Determine the [X, Y] coordinate at the center of the cell enclosing the given text.  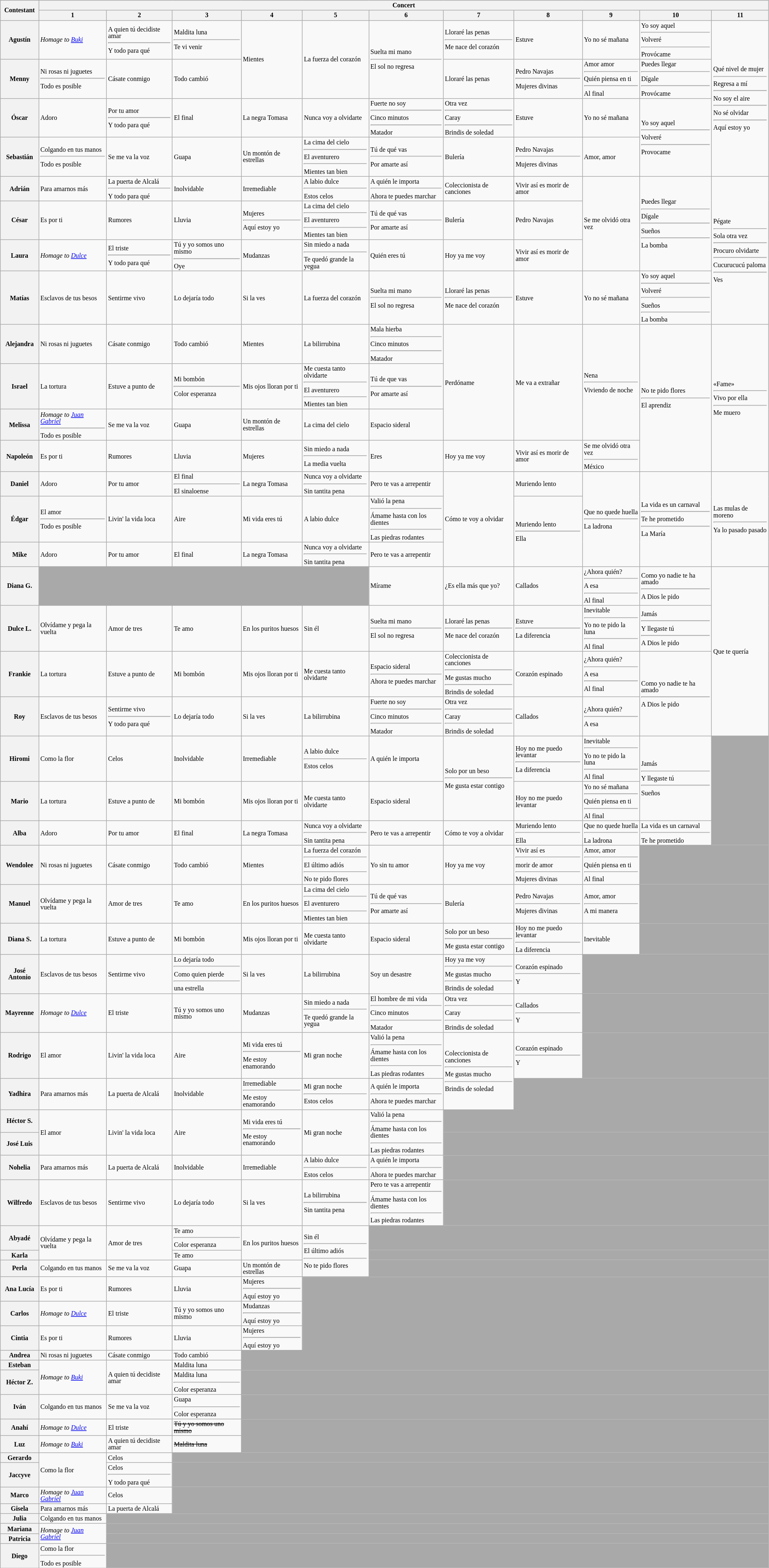
Soy un desastre [406, 974]
Wilfredo [20, 1202]
Lo dejaría todoComo quien pierdeuna estrella [207, 974]
Qué nivel de mujerRegresa a míNo soy el aireNo sé olvidarAquí estoy yo [740, 98]
Agustín [20, 39]
El hombre de mi vidaCinco minutosMatador [406, 1013]
JamásY llegaste túSueños [676, 778]
Se me olvidó otra vezMéxico [611, 456]
Marco [20, 1495]
Puedes llegarDígaleProvócame [676, 79]
José Antonio [20, 974]
La puerta de AlcaláY todo para qué [139, 189]
Hoy no me puedo levantar [548, 801]
5 [335, 15]
Jaccyve [20, 1475]
Mujeres [272, 456]
Perdóname [479, 382]
Mi bombónColor esperanza [207, 386]
JamásY llegaste túA Dios le pido [676, 628]
A quien tú decidiste amarY todo para qué [139, 39]
Andrea [20, 1355]
Mi vida eres tú [272, 519]
Amor, amorA mi manera [611, 903]
Colgando en tus manosTodo es posible [73, 156]
La vida es un carnavalTe he prometidoLa María [676, 519]
3 [207, 15]
IrremediableMe estoy enamorando [272, 1093]
Patricia [20, 1538]
Tú y yo somos uno mismoOye [207, 255]
Abyadé [20, 1237]
La cima del cielo [335, 425]
Sin miedo a nadaLa media vuelta [335, 456]
Rodrigo [20, 1055]
Diego [20, 1556]
Amor, amor [611, 156]
Que te quería [740, 651]
4 [272, 15]
«Fame»Vivo por ellaMe muero [740, 398]
Dulce L. [20, 628]
Mi gran nocheEstos celos [335, 1093]
Melissa [20, 425]
Diana G. [20, 586]
La fuerza del corazónEl último adiósNo te pido flores [335, 865]
Las mulas de morenoYa lo pasado pasado [740, 519]
Concert [404, 5]
Vivir así esmorir de amorMujeres divinas [548, 865]
Ana Lucía [20, 1289]
Mayrenne [20, 1013]
El finalEl sinaloense [207, 484]
Tú de que vasPor amarte así [406, 386]
Israel [20, 386]
CalladosY [548, 1013]
11 [740, 15]
Héctor S. [20, 1121]
Inevitable [611, 938]
7 [479, 15]
Mario [20, 801]
Frankie [20, 674]
Anahí [20, 1427]
Yo sin tu amor [406, 865]
Héctor Z. [20, 1382]
6 [406, 15]
Luz [20, 1444]
Pero te vas a arrepentirÁmame hasta con los dientesLas piedras rodantes [406, 1202]
Karla [20, 1255]
10 [676, 15]
Ni rosas ni juguetesTodo es posible [73, 79]
Matías [20, 298]
Laura [20, 255]
¿Ahora quién?A esa [611, 716]
Hiromi [20, 759]
Sebastián [20, 156]
Maldita lunaTe vi venir [207, 39]
El amorTodo es posible [73, 519]
Homage to Juan GabrielTodo es posible [73, 425]
Por tu amorY todo para qué [139, 118]
Mike [20, 554]
Manuel [20, 903]
Sentirme vivoY todo para qué [139, 716]
Nunca voy a olvidarte [335, 118]
MudanzasAquí estoy yo [272, 1313]
La vida es un carnavalTe he prometido [676, 833]
José Luis [20, 1144]
2 [139, 15]
Pedro Navajas [548, 220]
Se me olvidó otra vez [611, 224]
EstuveLa diferencia [548, 628]
NenaViviendo de noche [611, 382]
Daniel [20, 484]
Wendolee [20, 865]
1 [73, 15]
Coleccionista de canciones [479, 189]
Sin él [335, 628]
Gisela [20, 1508]
Amor, amorQuién piensa en tiAl final [611, 865]
GuapaColor esperanza [207, 1407]
Alba [20, 833]
Espacio sideralAhora te puedes marchar [406, 674]
Yo no sé mañanaQuién piensa en tiAl final [611, 801]
Quién eres tú [406, 255]
El tristeY todo para qué [139, 255]
PégateSola otra vezProcuro olvidarteCucurucucú palomaVes [740, 250]
Esteban [20, 1365]
Yadhira [20, 1093]
Adrián [20, 189]
Alejandra [20, 344]
Lloraré las penas [479, 79]
Corazón espinado [548, 674]
Contestant [20, 10]
Napoleón [20, 456]
Amor amorQuién piensa en tiAl final [611, 79]
Iván [20, 1407]
Maldita lunaColor esperanza [207, 1382]
Mírame [406, 586]
Roy [20, 716]
Eres [406, 456]
Menny [20, 79]
Gerardo [20, 1457]
Sin élEl último adiósNo te pido flores [335, 1251]
A labio dulce [335, 519]
Hoy ya me voyMe gustas muchoBrindis de soledad [479, 974]
A quién le importa [406, 759]
8 [548, 15]
Perla [20, 1268]
No te pido floresEl aprendiz [676, 398]
Mala hierbaCinco minutosMatador [406, 344]
César [20, 220]
Diana S. [20, 938]
CelosY todo para qué [139, 1475]
¿Es ella más que yo? [479, 586]
La bilirrubinaSin tantita pena [335, 1202]
Puedes llegarDígaleSueñosLa bomba [676, 224]
Me va a extrañar [548, 382]
Yo soy aquelVolveréProvocame [676, 137]
Nohelia [20, 1168]
9 [611, 15]
Muriendo lento [548, 484]
Mariana [20, 1528]
Julia [20, 1519]
Yo soy aquelVolveréSueñosLa bomba [676, 298]
Te amoColor esperanza [207, 1237]
Me cuesta tanto olvidarteEl aventureroMientes tan bien [335, 386]
Cintia [20, 1338]
Como la florTodo es posible [73, 1556]
Yo soy aquelVolveréProvócame [676, 39]
Carlos [20, 1313]
Édgar [20, 519]
Óscar [20, 118]
